Scan for the cell matching the given text and deliver its (x, y) coordinate at center. 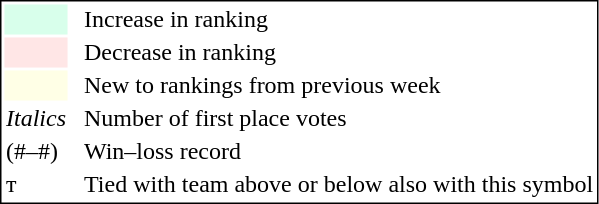
Number of first place votes (338, 119)
Win–loss record (338, 151)
т (36, 185)
(#–#) (36, 151)
Increase in ranking (338, 19)
Tied with team above or below also with this symbol (338, 185)
New to rankings from previous week (338, 85)
Decrease in ranking (338, 53)
Italics (36, 119)
